Return the (X, Y) coordinate for the center point of the cell that contains the specified text.  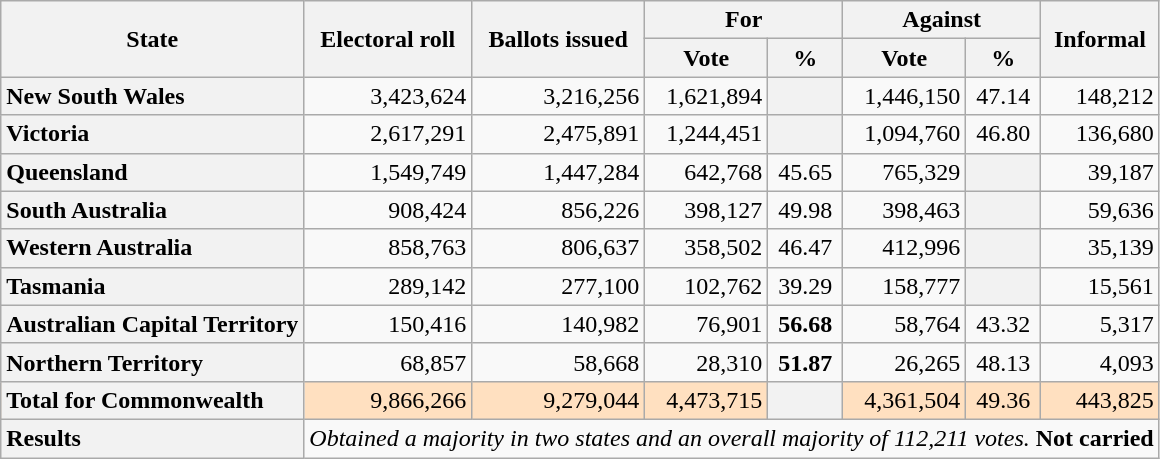
43.32 (1004, 324)
398,463 (904, 210)
59,636 (1100, 210)
1,244,451 (706, 134)
398,127 (706, 210)
412,996 (904, 248)
39,187 (1100, 172)
9,866,266 (388, 400)
765,329 (904, 172)
102,762 (706, 286)
4,093 (1100, 362)
35,139 (1100, 248)
45.65 (806, 172)
3,423,624 (388, 96)
28,310 (706, 362)
Results (152, 438)
Victoria (152, 134)
Electoral roll (388, 39)
Informal (1100, 39)
Ballots issued (558, 39)
358,502 (706, 248)
158,777 (904, 286)
1,094,760 (904, 134)
51.87 (806, 362)
Western Australia (152, 248)
47.14 (1004, 96)
4,361,504 (904, 400)
5,317 (1100, 324)
46.80 (1004, 134)
1,446,150 (904, 96)
642,768 (706, 172)
58,764 (904, 324)
49.98 (806, 210)
150,416 (388, 324)
Northern Territory (152, 362)
Queensland (152, 172)
148,212 (1100, 96)
South Australia (152, 210)
26,265 (904, 362)
Tasmania (152, 286)
15,561 (1100, 286)
58,668 (558, 362)
3,216,256 (558, 96)
9,279,044 (558, 400)
For (744, 20)
289,142 (388, 286)
908,424 (388, 210)
Against (942, 20)
4,473,715 (706, 400)
48.13 (1004, 362)
State (152, 39)
858,763 (388, 248)
46.47 (806, 248)
443,825 (1100, 400)
806,637 (558, 248)
856,226 (558, 210)
136,680 (1100, 134)
2,475,891 (558, 134)
39.29 (806, 286)
1,621,894 (706, 96)
1,549,749 (388, 172)
Total for Commonwealth (152, 400)
140,982 (558, 324)
Obtained a majority in two states and an overall majority of 112,211 votes. Not carried (732, 438)
76,901 (706, 324)
49.36 (1004, 400)
New South Wales (152, 96)
Australian Capital Territory (152, 324)
1,447,284 (558, 172)
2,617,291 (388, 134)
68,857 (388, 362)
56.68 (806, 324)
277,100 (558, 286)
